Return (x, y) of the center of cell containing provided text 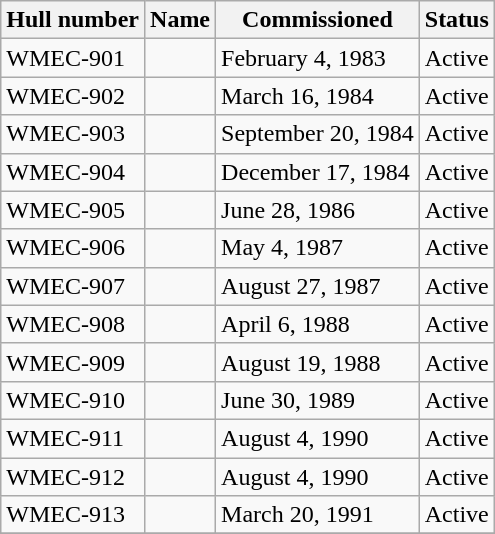
WMEC-901 (73, 58)
June 28, 1986 (318, 210)
Hull number (73, 20)
June 30, 1989 (318, 400)
WMEC-910 (73, 400)
WMEC-905 (73, 210)
WMEC-906 (73, 248)
WMEC-911 (73, 438)
WMEC-908 (73, 324)
February 4, 1983 (318, 58)
WMEC-913 (73, 515)
December 17, 1984 (318, 172)
April 6, 1988 (318, 324)
Commissioned (318, 20)
WMEC-907 (73, 286)
May 4, 1987 (318, 248)
WMEC-903 (73, 134)
August 27, 1987 (318, 286)
Status (456, 20)
September 20, 1984 (318, 134)
WMEC-912 (73, 477)
Name (180, 20)
March 20, 1991 (318, 515)
WMEC-909 (73, 362)
WMEC-904 (73, 172)
WMEC-902 (73, 96)
August 19, 1988 (318, 362)
March 16, 1984 (318, 96)
